For the text-containing cell, return its midpoint in (x, y) coordinate format. 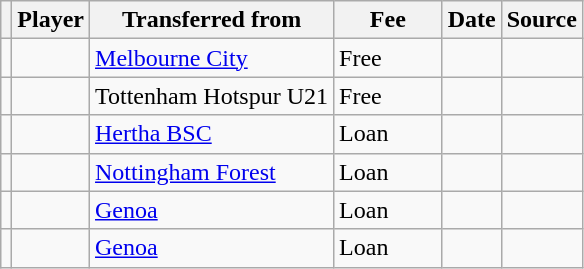
Nottingham Forest (212, 172)
Player (51, 20)
Transferred from (212, 20)
Date (472, 20)
Melbourne City (212, 58)
Tottenham Hotspur U21 (212, 96)
Hertha BSC (212, 134)
Source (542, 20)
Fee (388, 20)
